Determine the [x, y] coordinate at the center of the cell enclosing the given text.  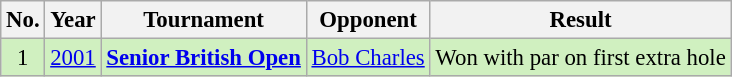
Result [580, 20]
No. [23, 20]
Opponent [368, 20]
Senior British Open [204, 58]
1 [23, 58]
Bob Charles [368, 58]
Won with par on first extra hole [580, 58]
Tournament [204, 20]
Year [73, 20]
2001 [73, 58]
